For the text-containing cell, return its midpoint in (x, y) coordinate format. 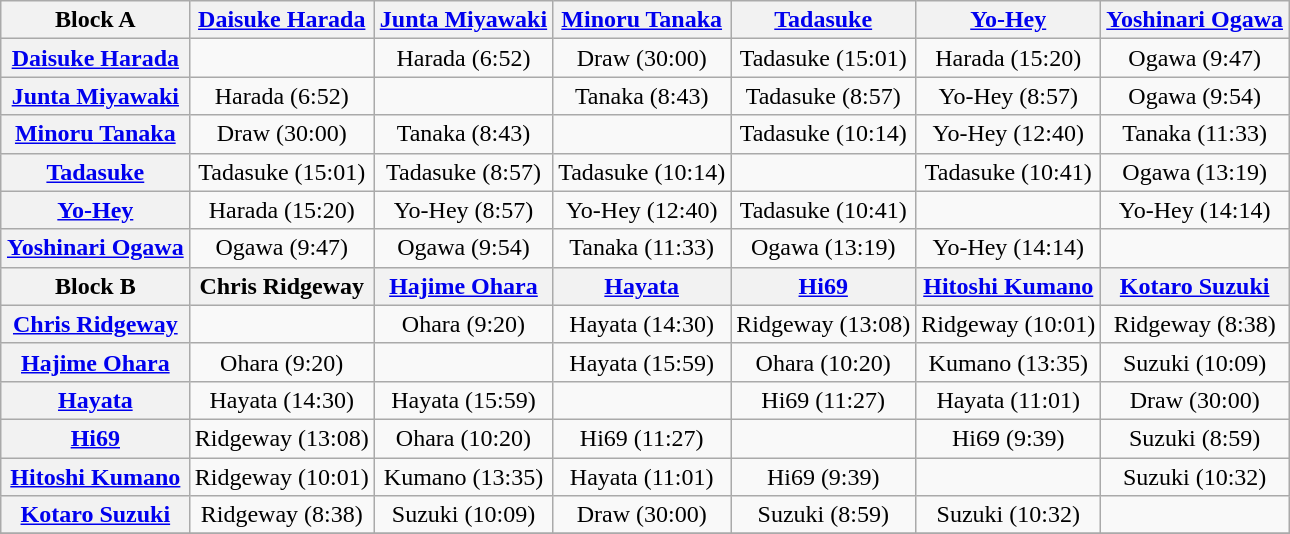
Block B (95, 286)
Block A (95, 20)
